Search for the cell housing the specified text and yield its (X, Y) center coordinate. 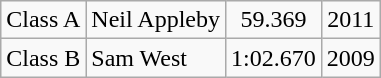
59.369 (274, 20)
2009 (350, 58)
Sam West (156, 58)
2011 (350, 20)
Class B (44, 58)
1:02.670 (274, 58)
Neil Appleby (156, 20)
Class A (44, 20)
